Search for the cell housing the specified text and yield its (X, Y) center coordinate. 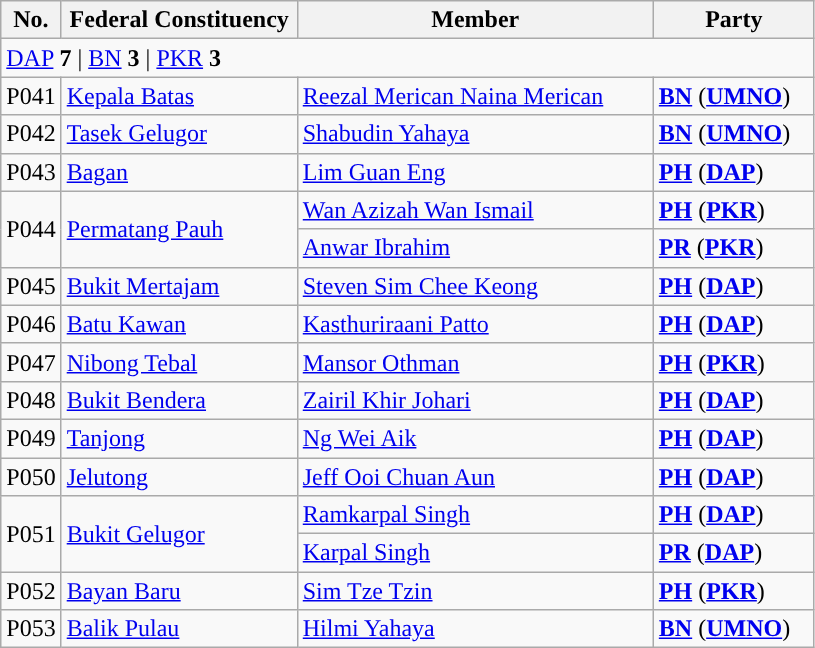
Bagan (179, 172)
P047 (31, 362)
P041 (31, 96)
Anwar Ibrahim (475, 248)
Reezal Merican Naina Merican (475, 96)
Jelutong (179, 477)
P043 (31, 172)
Lim Guan Eng (475, 172)
Ramkarpal Singh (475, 515)
Kepala Batas (179, 96)
PR (DAP) (734, 553)
Bukit Mertajam (179, 286)
Bayan Baru (179, 591)
Shabudin Yahaya (475, 134)
Karpal Singh (475, 553)
P051 (31, 534)
P042 (31, 134)
Balik Pulau (179, 629)
DAP 7 | BN 3 | PKR 3 (408, 58)
Kasthuriraani Patto (475, 324)
Jeff Ooi Chuan Aun (475, 477)
Mansor Othman (475, 362)
Ng Wei Aik (475, 438)
P049 (31, 438)
Wan Azizah Wan Ismail (475, 210)
No. (31, 20)
Sim Tze Tzin (475, 591)
Permatang Pauh (179, 229)
Steven Sim Chee Keong (475, 286)
P045 (31, 286)
Tanjong (179, 438)
Bukit Bendera (179, 400)
Hilmi Yahaya (475, 629)
P044 (31, 229)
P048 (31, 400)
Member (475, 20)
Federal Constituency (179, 20)
Batu Kawan (179, 324)
P053 (31, 629)
Tasek Gelugor (179, 134)
Zairil Khir Johari (475, 400)
PR (PKR) (734, 248)
Nibong Tebal (179, 362)
P052 (31, 591)
Bukit Gelugor (179, 534)
P050 (31, 477)
P046 (31, 324)
Party (734, 20)
